From the cell containing the given text, extract its center point as [X, Y] coordinate. 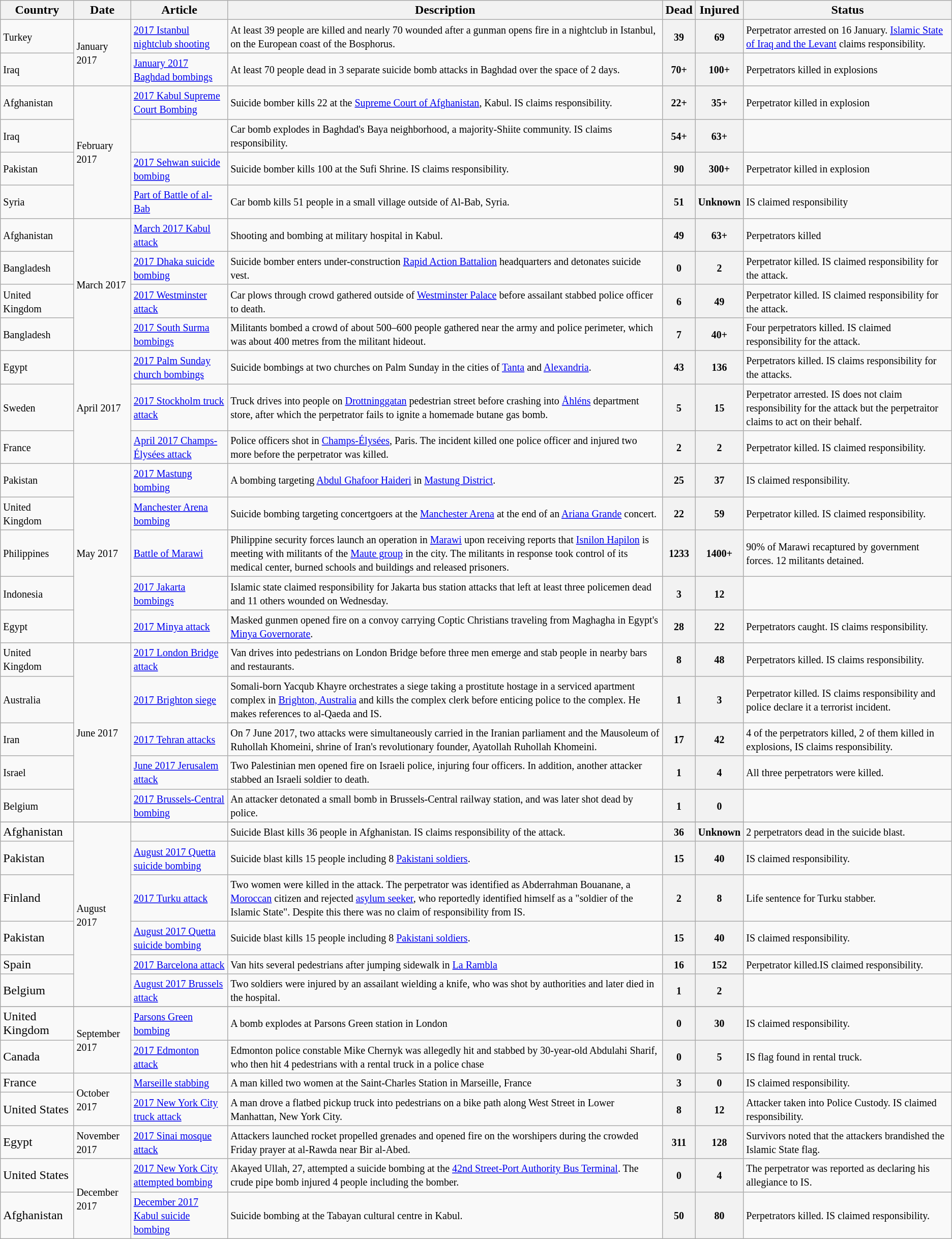
25 [679, 480]
43 [679, 367]
2017 London Bridge attack [179, 659]
Car bomb explodes in Baghdad's Baya neighborhood, a majority-Shiite community. IS claims responsibility. [445, 135]
Two soldiers were injured by an assailant wielding a knife, who was shot by authorities and later died in the hospital. [445, 991]
December 2017 [102, 1198]
2017 Istanbul nightclub shooting [179, 37]
December 2017 Kabul suicide bombing [179, 1215]
Perpetrator arrested on 16 January. Islamic State of Iraq and the Levant claims responsibility. [848, 37]
Two Palestinian men opened fire on Israeli police, injuring four officers. In addition, another attacker stabbed an Israeli soldier to death. [445, 772]
Suicide bombing at the Tabayan cultural centre in Kabul. [445, 1215]
An attacker detonated a small bomb in Brussels-Central railway station, and was later shot dead by police. [445, 806]
80 [719, 1215]
59 [719, 514]
2017 Stockholm truck attack [179, 407]
Perpetrator arrested. IS does not claim responsibility for the attack but the perpetraitor claims to act on their behalf. [848, 407]
Suicide bombing targeting concertgoers at the Manchester Arena at the end of an Ariana Grande concert. [445, 514]
Article [179, 10]
Dead [679, 10]
Country [37, 10]
Battle of Marawi [179, 553]
70+ [679, 69]
16 [679, 964]
Australia [37, 699]
Israel [37, 772]
May 2017 [102, 553]
2017 Turku attack [179, 898]
48 [719, 659]
A man drove a flatbed pickup truck into pedestrians on a bike path along West Street in Lower Manhattan, New York City. [445, 1109]
Survivors noted that the attackers brandished the Islamic State flag. [848, 1142]
January 2017 [102, 53]
Suicide bomber kills 100 at the Sufi Shrine. IS claims responsibility. [445, 169]
October 2017 [102, 1100]
Perpetrator killed.IS claimed responsibility. [848, 964]
2017 Brussels-Central bombing [179, 806]
Suicide Blast kills 36 people in Afghanistan. IS claims responsibility of the attack. [445, 832]
IS flag found in rental truck. [848, 1057]
39 [679, 37]
90 [679, 169]
2017 Westminster attack [179, 301]
A man killed two women at the Saint-Charles Station in Marseille, France [445, 1083]
February 2017 [102, 152]
Date [102, 10]
Attacker taken into Police Custody. IS claimed responsibility. [848, 1109]
Perpetrators killed in explosions [848, 69]
Suicide bomber kills 22 at the Supreme Court of Afghanistan, Kabul. IS claims responsibility. [445, 103]
November 2017 [102, 1142]
Perpetrators caught. IS claims responsibility. [848, 627]
At least 39 people are killed and nearly 70 wounded after a gunman opens fire in a nightclub in Istanbul, on the European coast of the Bosphorus. [445, 37]
90% of Marawi recaptured by government forces. 12 militants detained. [848, 553]
Turkey [37, 37]
The perpetrator was reported as declaring his allegiance to IS. [848, 1175]
Spain [37, 964]
2017 Palm Sunday church bombings [179, 367]
March 2017 Kabul attack [179, 235]
June 2017 [102, 732]
Indonesia [37, 593]
42 [719, 740]
September 2017 [102, 1040]
Perpetrators killed [848, 235]
June 2017 Jerusalem attack [179, 772]
Iran [37, 740]
March 2017 [102, 284]
Canada [37, 1057]
Perpetrator killed. IS claims responsibility and police declare it a terrorist incident. [848, 699]
Four perpetrators killed. IS claimed responsibility for the attack. [848, 334]
2017 Edmonton attack [179, 1057]
A bomb explodes at Parsons Green station in London [445, 1023]
Islamic state claimed responsibility for Jakarta bus station attacks that left at least three policemen dead and 11 others wounded on Wednesday. [445, 593]
Perpetrators killed. IS claims responsibility for the attacks. [848, 367]
40+ [719, 334]
Finland [37, 898]
2017 Brighton siege [179, 699]
17 [679, 740]
Perpetrators killed. IS claimed responsibility. [848, 1215]
136 [719, 367]
152 [719, 964]
2017 Dhaka suicide bombing [179, 268]
37 [719, 480]
Perpetrators killed. IS claims responsibility. [848, 659]
At least 70 people dead in 3 separate suicide bomb attacks in Baghdad over the space of 2 days. [445, 69]
128 [719, 1142]
Suicide bombings at two churches on Palm Sunday in the cities of Tanta and Alexandria. [445, 367]
April 2017 Champs-Élysées attack [179, 448]
2017 New York City attempted bombing [179, 1175]
30 [719, 1023]
Attackers launched rocket propelled grenades and opened fire on the worshipers during the crowded Friday prayer at al-Rawda near Bir al-Abed. [445, 1142]
IS claimed responsibility [848, 201]
7 [679, 334]
2017 South Surma bombings [179, 334]
August 2017 Brussels attack [179, 991]
2 perpetrators dead in the suicide blast. [848, 832]
54+ [679, 135]
2017 Jakarta bombings [179, 593]
22+ [679, 103]
36 [679, 832]
August 2017 [102, 914]
4 of the perpetrators killed, 2 of them killed in explosions, IS claims responsibility. [848, 740]
Shooting and bombing at military hospital in Kabul. [445, 235]
Police officers shot in Champs-Élysées, Paris. The incident killed one police officer and injured two more before the perpetrator was killed. [445, 448]
Life sentence for Turku stabber. [848, 898]
2017 Kabul Supreme Court Bombing [179, 103]
2017 Sinai mosque attack [179, 1142]
Syria [37, 201]
Injured [719, 10]
35+ [719, 103]
100+ [719, 69]
Description [445, 10]
311 [679, 1142]
April 2017 [102, 407]
2017 New York City truck attack [179, 1109]
2017 Sehwan suicide bombing [179, 169]
Suicide bomber enters under-construction Rapid Action Battalion headquarters and detonates suicide vest. [445, 268]
Sweden [37, 407]
69 [719, 37]
Car bomb kills 51 people in a small village outside of Al-Bab, Syria. [445, 201]
2017 Barcelona attack [179, 964]
1400+ [719, 553]
Van hits several pedestrians after jumping sidewalk in La Rambla [445, 964]
January 2017 Baghdad bombings [179, 69]
6 [679, 301]
2017 Mastung bombing [179, 480]
Manchester Arena bombing [179, 514]
Status [848, 10]
Van drives into pedestrians on London Bridge before three men emerge and stab people in nearby bars and restaurants. [445, 659]
A bombing targeting Abdul Ghafoor Haideri in Mastung District. [445, 480]
Militants bombed a crowd of about 500–600 people gathered near the army and police perimeter, which was about 400 metres from the militant hideout. [445, 334]
51 [679, 201]
Parsons Green bombing [179, 1023]
Philippines [37, 553]
Marseille stabbing [179, 1083]
Part of Battle of al-Bab [179, 201]
Car plows through crowd gathered outside of Westminster Palace before assailant stabbed police officer to death. [445, 301]
All three perpetrators were killed. [848, 772]
300+ [719, 169]
50 [679, 1215]
1233 [679, 553]
Masked gunmen opened fire on a convoy carrying Coptic Christians traveling from Maghagha in Egypt's Minya Governorate. [445, 627]
2017 Tehran attacks [179, 740]
28 [679, 627]
2017 Minya attack [179, 627]
